Extract the (X, Y) coordinate from the center of the cell holding the provided text.  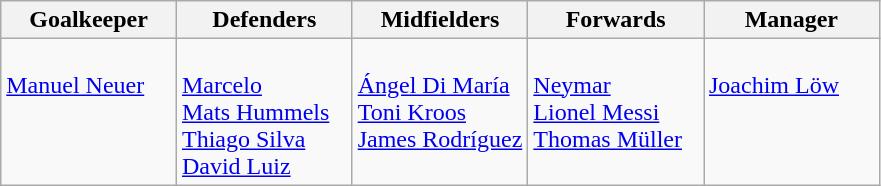
Manuel Neuer (89, 112)
Neymar Lionel Messi Thomas Müller (616, 112)
Defenders (264, 20)
Manager (792, 20)
Ángel Di María Toni Kroos James Rodríguez (440, 112)
Goalkeeper (89, 20)
Marcelo Mats Hummels Thiago Silva David Luiz (264, 112)
Midfielders (440, 20)
Forwards (616, 20)
Joachim Löw (792, 112)
